Extract the [x, y] coordinate from the center of the cell holding the provided text.  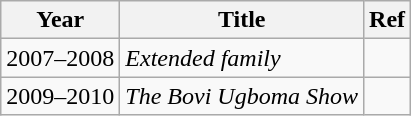
2007–2008 [60, 58]
2009–2010 [60, 96]
Extended family [242, 58]
Ref [388, 20]
Year [60, 20]
The Bovi Ugboma Show [242, 96]
Title [242, 20]
